Return the [X, Y] coordinate for the center point of the cell that contains the specified text.  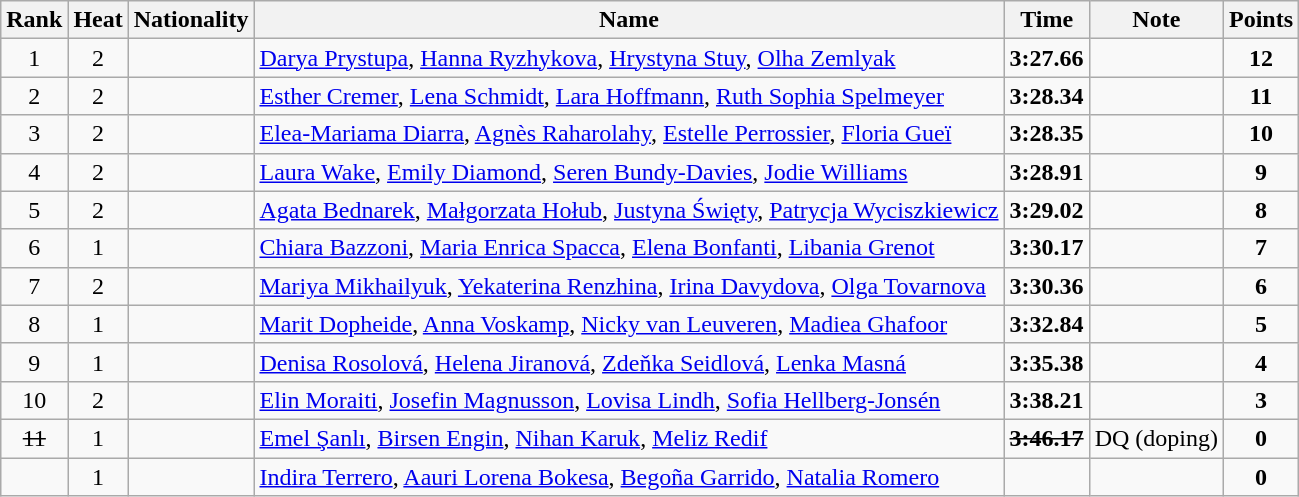
3:35.38 [1046, 362]
Chiara Bazzoni, Maria Enrica Spacca, Elena Bonfanti, Libania Grenot [629, 248]
3:28.35 [1046, 134]
Elin Moraiti, Josefin Magnusson, Lovisa Lindh, Sofia Hellberg-Jonsén [629, 400]
3:30.17 [1046, 248]
Heat [98, 20]
3:29.02 [1046, 210]
Denisa Rosolová, Helena Jiranová, Zdeňka Seidlová, Lenka Masná [629, 362]
Note [1156, 20]
Indira Terrero, Aauri Lorena Bokesa, Begoña Garrido, Natalia Romero [629, 477]
Time [1046, 20]
Laura Wake, Emily Diamond, Seren Bundy-Davies, Jodie Williams [629, 172]
Darya Prystupa, Hanna Ryzhykova, Hrystyna Stuy, Olha Zemlyak [629, 58]
Nationality [191, 20]
12 [1262, 58]
Rank [34, 20]
Emel Şanlı, Birsen Engin, Nihan Karuk, Meliz Redif [629, 438]
3:38.21 [1046, 400]
3:28.34 [1046, 96]
DQ (doping) [1156, 438]
Elea-Mariama Diarra, Agnès Raharolahy, Estelle Perrossier, Floria Gueï [629, 134]
3:30.36 [1046, 286]
3:32.84 [1046, 324]
3:27.66 [1046, 58]
Agata Bednarek, Małgorzata Hołub, Justyna Święty, Patrycja Wyciszkiewicz [629, 210]
3:46.17 [1046, 438]
Name [629, 20]
Points [1262, 20]
Esther Cremer, Lena Schmidt, Lara Hoffmann, Ruth Sophia Spelmeyer [629, 96]
Mariya Mikhailyuk, Yekaterina Renzhina, Irina Davydova, Olga Tovarnova [629, 286]
3:28.91 [1046, 172]
Marit Dopheide, Anna Voskamp, Nicky van Leuveren, Madiea Ghafoor [629, 324]
